Search for the cell housing the specified text and yield its [x, y] center coordinate. 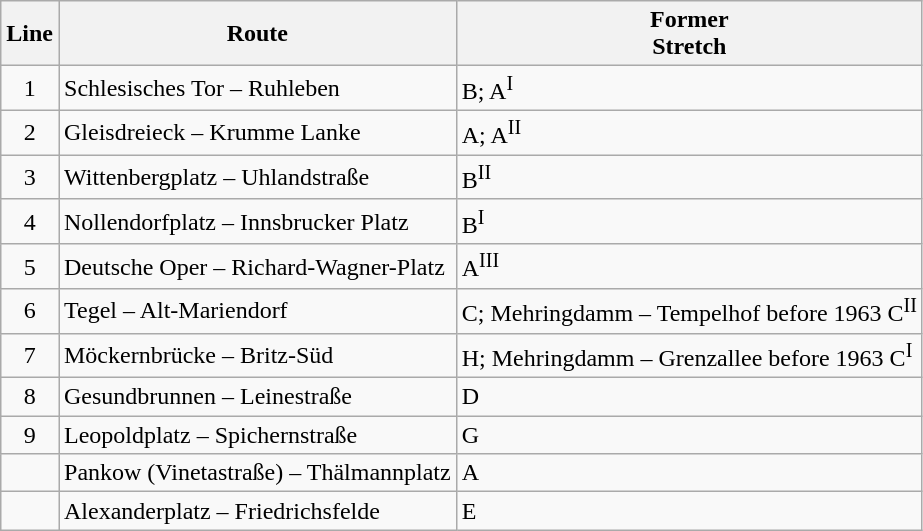
9 [30, 435]
Schlesisches Tor – Ruhleben [257, 88]
D [689, 397]
7 [30, 356]
BI [689, 222]
Wittenbergplatz – Uhlandstraße [257, 178]
4 [30, 222]
Line [30, 34]
Nollendorfplatz – Innsbrucker Platz [257, 222]
E [689, 511]
AIII [689, 266]
Gesundbrunnen – Leinestraße [257, 397]
6 [30, 312]
Gleisdreieck – Krumme Lanke [257, 132]
Deutsche Oper – Richard-Wagner-Platz [257, 266]
Möckernbrücke – Britz-Süd [257, 356]
Alexanderplatz – Friedrichsfelde [257, 511]
3 [30, 178]
FormerStretch [689, 34]
5 [30, 266]
2 [30, 132]
Pankow (Vinetastraße) – Thälmannplatz [257, 473]
Tegel – Alt-Mariendorf [257, 312]
H; Mehringdamm – Grenzallee before 1963 CI [689, 356]
G [689, 435]
A [689, 473]
8 [30, 397]
A; AII [689, 132]
BII [689, 178]
C; Mehringdamm – Tempelhof before 1963 CII [689, 312]
1 [30, 88]
Leopoldplatz – Spichernstraße [257, 435]
B; AI [689, 88]
Route [257, 34]
